For the text-containing cell, return its midpoint in (X, Y) coordinate format. 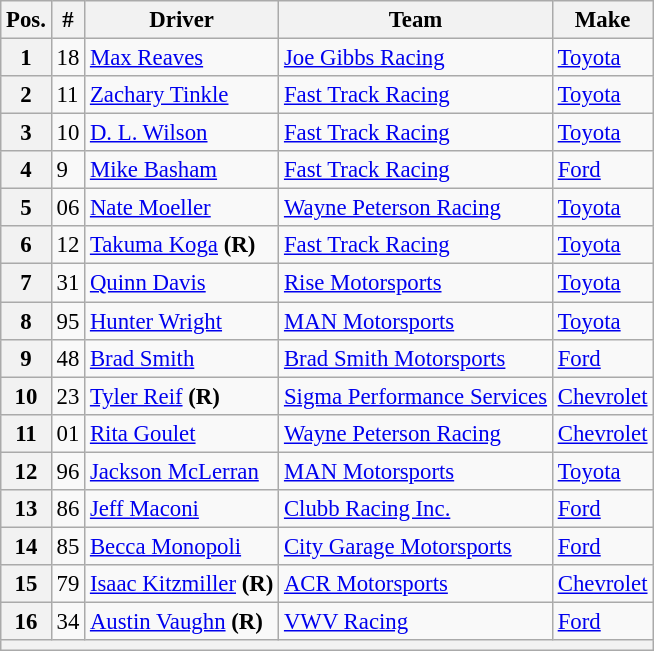
Brad Smith (182, 358)
13 (26, 509)
Quinn Davis (182, 283)
Tyler Reif (R) (182, 396)
Max Reaves (182, 58)
6 (26, 245)
2 (26, 95)
VWV Racing (416, 621)
7 (26, 283)
Isaac Kitzmiller (R) (182, 584)
Zachary Tinkle (182, 95)
48 (68, 358)
Takuma Koga (R) (182, 245)
Rita Goulet (182, 433)
Driver (182, 20)
4 (26, 170)
Pos. (26, 20)
Mike Basham (182, 170)
95 (68, 321)
18 (68, 58)
Sigma Performance Services (416, 396)
96 (68, 471)
14 (26, 546)
ACR Motorsports (416, 584)
31 (68, 283)
Clubb Racing Inc. (416, 509)
85 (68, 546)
34 (68, 621)
Joe Gibbs Racing (416, 58)
Austin Vaughn (R) (182, 621)
Rise Motorsports (416, 283)
23 (68, 396)
01 (68, 433)
15 (26, 584)
City Garage Motorsports (416, 546)
86 (68, 509)
3 (26, 133)
Make (602, 20)
Jackson McLerran (182, 471)
5 (26, 208)
Jeff Maconi (182, 509)
Becca Monopoli (182, 546)
79 (68, 584)
16 (26, 621)
Hunter Wright (182, 321)
1 (26, 58)
D. L. Wilson (182, 133)
Team (416, 20)
# (68, 20)
Brad Smith Motorsports (416, 358)
Nate Moeller (182, 208)
8 (26, 321)
06 (68, 208)
